Identify which cell holds the provided text, then report its [X, Y] central coordinate. 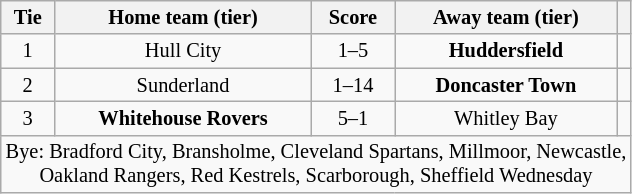
Doncaster Town [506, 85]
2 [28, 85]
Sunderland [184, 85]
Score [352, 17]
3 [28, 118]
Tie [28, 17]
1 [28, 51]
Huddersfield [506, 51]
1–14 [352, 85]
Whitley Bay [506, 118]
Home team (tier) [184, 17]
5–1 [352, 118]
Whitehouse Rovers [184, 118]
Away team (tier) [506, 17]
Hull City [184, 51]
1–5 [352, 51]
Bye: Bradford City, Bransholme, Cleveland Spartans, Millmoor, Newcastle,Oakland Rangers, Red Kestrels, Scarborough, Sheffield Wednesday [316, 164]
